From the cell containing the given text, extract its center point as [X, Y] coordinate. 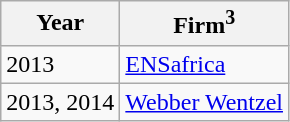
Year [60, 24]
Firm3 [204, 24]
2013, 2014 [60, 102]
2013 [60, 64]
ENSafrica [204, 64]
Webber Wentzel [204, 102]
